Locate the cell with the specified text and output its (x, y) center coordinate. 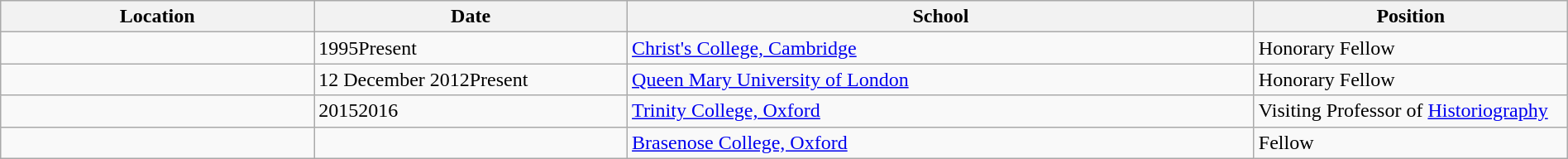
Queen Mary University of London (941, 79)
School (941, 17)
Date (471, 17)
Fellow (1411, 142)
20152016 (471, 111)
Trinity College, Oxford (941, 111)
12 December 2012Present (471, 79)
Location (157, 17)
Christ's College, Cambridge (941, 48)
Visiting Professor of Historiography (1411, 111)
1995Present (471, 48)
Position (1411, 17)
Brasenose College, Oxford (941, 142)
